Extract the (x, y) coordinate from the center of the cell holding the provided text.  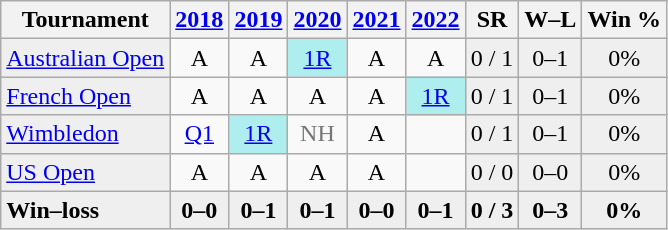
0 / 3 (492, 210)
French Open (86, 96)
2018 (200, 20)
Tournament (86, 20)
Australian Open (86, 58)
NH (318, 134)
2019 (258, 20)
2020 (318, 20)
0–3 (550, 210)
Win–loss (86, 210)
2022 (436, 20)
Win % (624, 20)
W–L (550, 20)
0 / 0 (492, 172)
Wimbledon (86, 134)
US Open (86, 172)
Q1 (200, 134)
2021 (376, 20)
SR (492, 20)
